Determine the [X, Y] coordinate at the center of the cell enclosing the given text.  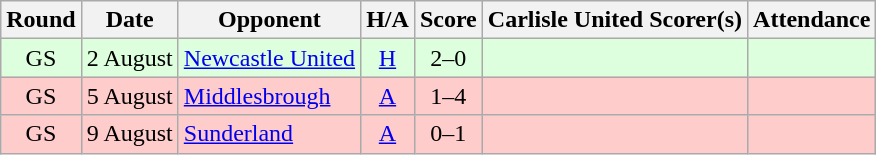
2 August [130, 58]
Newcastle United [269, 58]
0–1 [448, 134]
Attendance [812, 20]
Carlisle United Scorer(s) [614, 20]
H/A [388, 20]
Sunderland [269, 134]
Opponent [269, 20]
Date [130, 20]
2–0 [448, 58]
5 August [130, 96]
Middlesbrough [269, 96]
Round [41, 20]
H [388, 58]
1–4 [448, 96]
9 August [130, 134]
Score [448, 20]
